Provide the [X, Y] coordinate of the cell's center where the given text is located.  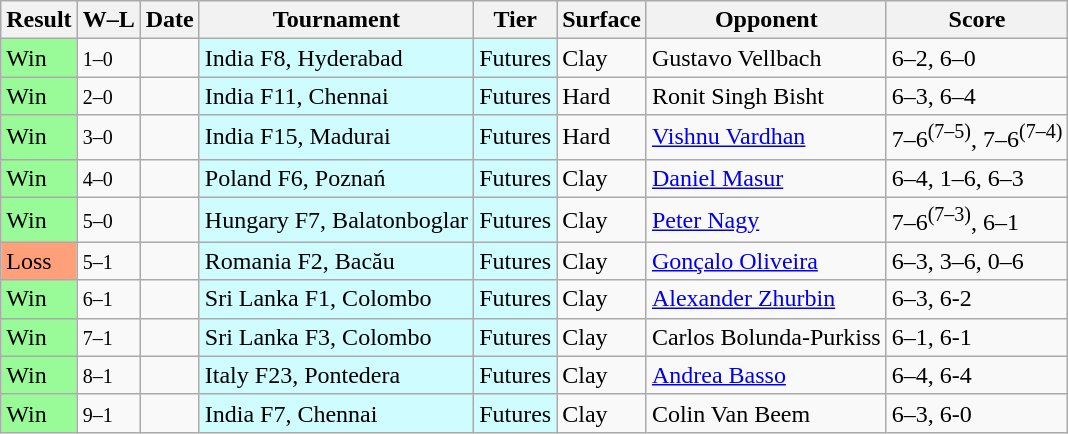
Date [170, 20]
Gonçalo Oliveira [766, 261]
6–1, 6-1 [977, 337]
Tier [516, 20]
Romania F2, Bacău [336, 261]
India F8, Hyderabad [336, 58]
6–4, 6-4 [977, 375]
India F11, Chennai [336, 96]
India F15, Madurai [336, 138]
Poland F6, Poznań [336, 178]
6–1 [108, 299]
7–6(7–5), 7–6(7–4) [977, 138]
3–0 [108, 138]
6–3, 6–4 [977, 96]
5–0 [108, 220]
Peter Nagy [766, 220]
Andrea Basso [766, 375]
W–L [108, 20]
9–1 [108, 413]
Italy F23, Pontedera [336, 375]
7–1 [108, 337]
Carlos Bolunda-Purkiss [766, 337]
7–6(7–3), 6–1 [977, 220]
Vishnu Vardhan [766, 138]
Surface [602, 20]
5–1 [108, 261]
6–4, 1–6, 6–3 [977, 178]
1–0 [108, 58]
Hungary F7, Balatonboglar [336, 220]
Sri Lanka F3, Colombo [336, 337]
2–0 [108, 96]
Colin Van Beem [766, 413]
Score [977, 20]
Tournament [336, 20]
6–3, 6-0 [977, 413]
Alexander Zhurbin [766, 299]
Opponent [766, 20]
8–1 [108, 375]
Loss [39, 261]
4–0 [108, 178]
6–3, 3–6, 0–6 [977, 261]
6–2, 6–0 [977, 58]
Result [39, 20]
India F7, Chennai [336, 413]
Sri Lanka F1, Colombo [336, 299]
6–3, 6-2 [977, 299]
Ronit Singh Bisht [766, 96]
Daniel Masur [766, 178]
Gustavo Vellbach [766, 58]
